Identify which cell holds the provided text, then report its (X, Y) central coordinate. 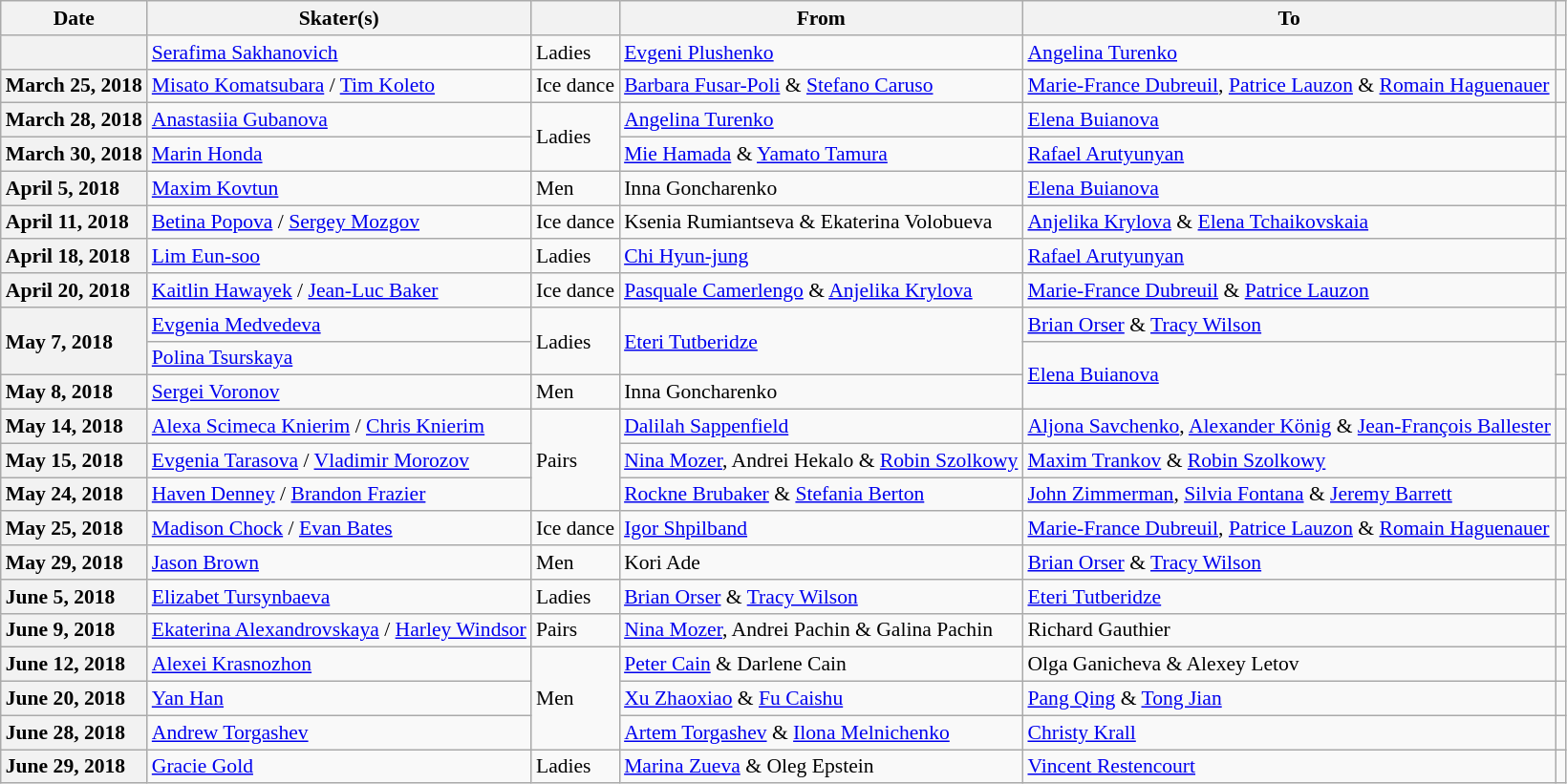
May 29, 2018 (75, 562)
April 11, 2018 (75, 222)
June 20, 2018 (75, 699)
Jason Brown (339, 562)
Anastasiia Gubanova (339, 120)
Haven Denney / Brandon Frazier (339, 495)
Rockne Brubaker & Stefania Berton (821, 495)
Igor Shpilband (821, 529)
June 9, 2018 (75, 630)
Alexa Scimeca Knierim / Chris Knierim (339, 427)
Misato Komatsubara / Tim Koleto (339, 86)
Sergei Voronov (339, 392)
Kori Ade (821, 562)
Elizabet Tursynbaeva (339, 597)
Betina Popova / Sergey Mozgov (339, 222)
To (1288, 18)
Aljona Savchenko, Alexander König & Jean-François Ballester (1288, 427)
March 30, 2018 (75, 155)
Marina Zueva & Oleg Epstein (821, 767)
Andrew Torgashev (339, 732)
Chi Hyun-jung (821, 257)
Pang Qing & Tong Jian (1288, 699)
May 24, 2018 (75, 495)
Nina Mozer, Andrei Hekalo & Robin Szolkowy (821, 460)
Madison Chock / Evan Bates (339, 529)
June 12, 2018 (75, 665)
Mie Hamada & Yamato Tamura (821, 155)
Ekaterina Alexandrovskaya / Harley Windsor (339, 630)
Evgenia Medvedeva (339, 325)
Vincent Restencourt (1288, 767)
Marin Honda (339, 155)
March 25, 2018 (75, 86)
Evgeni Plushenko (821, 53)
May 25, 2018 (75, 529)
April 18, 2018 (75, 257)
Marie-France Dubreuil & Patrice Lauzon (1288, 290)
Barbara Fusar-Poli & Stefano Caruso (821, 86)
Nina Mozer, Andrei Pachin & Galina Pachin (821, 630)
From (821, 18)
Ksenia Rumiantseva & Ekaterina Volobueva (821, 222)
Xu Zhaoxiao & Fu Caishu (821, 699)
Alexei Krasnozhon (339, 665)
Olga Ganicheva & Alexey Letov (1288, 665)
March 28, 2018 (75, 120)
May 15, 2018 (75, 460)
Artem Torgashev & Ilona Melnichenko (821, 732)
June 28, 2018 (75, 732)
June 5, 2018 (75, 597)
Evgenia Tarasova / Vladimir Morozov (339, 460)
Date (75, 18)
May 14, 2018 (75, 427)
Richard Gauthier (1288, 630)
Dalilah Sappenfield (821, 427)
John Zimmerman, Silvia Fontana & Jeremy Barrett (1288, 495)
Skater(s) (339, 18)
May 8, 2018 (75, 392)
May 7, 2018 (75, 342)
June 29, 2018 (75, 767)
Kaitlin Hawayek / Jean-Luc Baker (339, 290)
April 5, 2018 (75, 188)
Maxim Trankov & Robin Szolkowy (1288, 460)
Peter Cain & Darlene Cain (821, 665)
Christy Krall (1288, 732)
Anjelika Krylova & Elena Tchaikovskaia (1288, 222)
Polina Tsurskaya (339, 358)
Serafima Sakhanovich (339, 53)
Gracie Gold (339, 767)
April 20, 2018 (75, 290)
Lim Eun-soo (339, 257)
Yan Han (339, 699)
Pasquale Camerlengo & Anjelika Krylova (821, 290)
Maxim Kovtun (339, 188)
